For the text-containing cell, return its midpoint in (x, y) coordinate format. 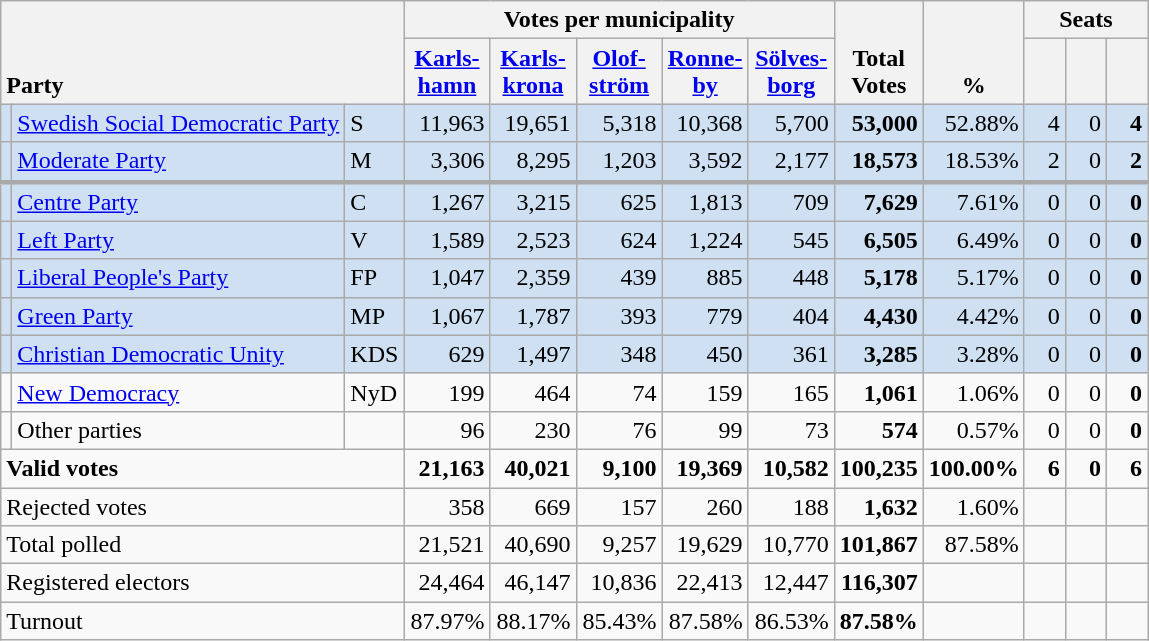
1,067 (447, 316)
9,257 (619, 545)
Liberal People's Party (178, 278)
4,430 (878, 316)
Green Party (178, 316)
1,787 (533, 316)
C (374, 202)
18.53% (974, 162)
MP (374, 316)
199 (447, 392)
260 (705, 507)
11,963 (447, 123)
100.00% (974, 468)
885 (705, 278)
159 (705, 392)
5.17% (974, 278)
87.97% (447, 621)
1.06% (974, 392)
165 (791, 392)
Votes per municipality (619, 20)
1,267 (447, 202)
24,464 (447, 583)
100,235 (878, 468)
Sölves- borg (791, 72)
1,224 (705, 240)
7,629 (878, 202)
624 (619, 240)
545 (791, 240)
Other parties (178, 430)
19,651 (533, 123)
85.43% (619, 621)
1,061 (878, 392)
448 (791, 278)
464 (533, 392)
Ronne- by (705, 72)
Left Party (178, 240)
40,021 (533, 468)
1,632 (878, 507)
Registered electors (202, 583)
669 (533, 507)
% (974, 52)
404 (791, 316)
12,447 (791, 583)
Karls- hamn (447, 72)
19,369 (705, 468)
709 (791, 202)
1,497 (533, 354)
Centre Party (178, 202)
NyD (374, 392)
348 (619, 354)
10,582 (791, 468)
9,100 (619, 468)
625 (619, 202)
439 (619, 278)
1,047 (447, 278)
393 (619, 316)
1.60% (974, 507)
52.88% (974, 123)
M (374, 162)
FP (374, 278)
19,629 (705, 545)
10,770 (791, 545)
1,203 (619, 162)
KDS (374, 354)
21,521 (447, 545)
10,836 (619, 583)
3,215 (533, 202)
1,589 (447, 240)
S (374, 123)
157 (619, 507)
6,505 (878, 240)
88.17% (533, 621)
Olof- ström (619, 72)
74 (619, 392)
574 (878, 430)
Karls- krona (533, 72)
3,285 (878, 354)
2,359 (533, 278)
76 (619, 430)
361 (791, 354)
5,318 (619, 123)
40,690 (533, 545)
73 (791, 430)
2,177 (791, 162)
188 (791, 507)
3.28% (974, 354)
230 (533, 430)
629 (447, 354)
5,178 (878, 278)
450 (705, 354)
96 (447, 430)
Turnout (202, 621)
3,592 (705, 162)
Valid votes (202, 468)
7.61% (974, 202)
116,307 (878, 583)
Total Votes (878, 52)
Moderate Party (178, 162)
779 (705, 316)
10,368 (705, 123)
0.57% (974, 430)
Total polled (202, 545)
22,413 (705, 583)
Christian Democratic Unity (178, 354)
53,000 (878, 123)
101,867 (878, 545)
358 (447, 507)
8,295 (533, 162)
46,147 (533, 583)
21,163 (447, 468)
2,523 (533, 240)
New Democracy (178, 392)
Rejected votes (202, 507)
6.49% (974, 240)
V (374, 240)
3,306 (447, 162)
1,813 (705, 202)
4.42% (974, 316)
86.53% (791, 621)
Party (202, 52)
5,700 (791, 123)
Seats (1086, 20)
18,573 (878, 162)
Swedish Social Democratic Party (178, 123)
99 (705, 430)
